Search for the cell housing the specified text and yield its (X, Y) center coordinate. 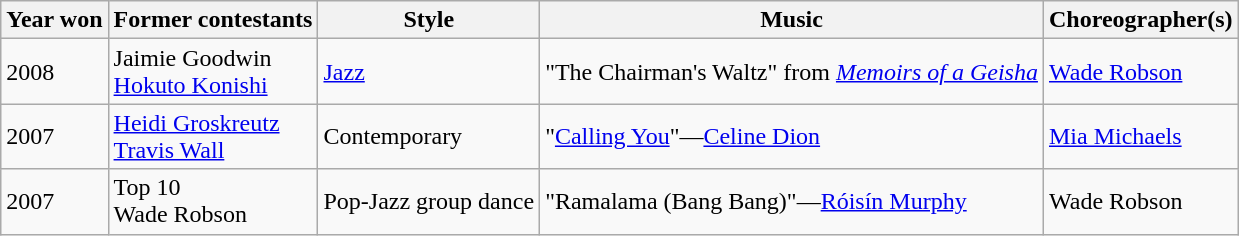
Pop-Jazz group dance (429, 202)
Top 10Wade Robson (213, 202)
Mia Michaels (1140, 136)
Former contestants (213, 20)
Jazz (429, 72)
"The Chairman's Waltz" from Memoirs of a Geisha (792, 72)
Choreographer(s) (1140, 20)
Contemporary (429, 136)
Heidi GroskreutzTravis Wall (213, 136)
Jaimie GoodwinHokuto Konishi (213, 72)
Music (792, 20)
Style (429, 20)
Year won (54, 20)
"Calling You"—Celine Dion (792, 136)
2008 (54, 72)
"Ramalama (Bang Bang)"—Róisín Murphy (792, 202)
